Capture the cell that displays the provided text and extract its (x, y) central coordinate. 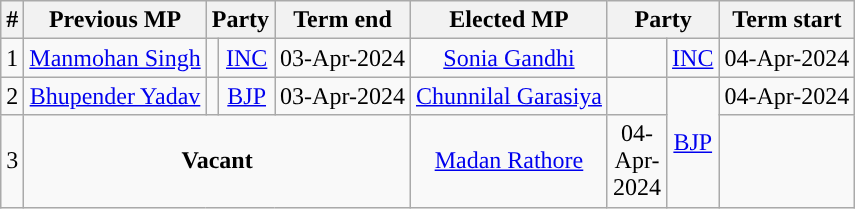
Manmohan Singh (115, 58)
3 (12, 161)
Sonia Gandhi (508, 58)
1 (12, 58)
Vacant (218, 161)
# (12, 20)
Previous MP (115, 20)
Chunnilal Garasiya (508, 96)
Madan Rathore (508, 161)
Term start (787, 20)
2 (12, 96)
Bhupender Yadav (115, 96)
Term end (343, 20)
Elected MP (508, 20)
